Return the (x, y) coordinate for the center point of the cell that contains the specified text.  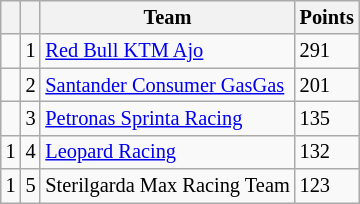
Team (167, 17)
132 (327, 152)
Santander Consumer GasGas (167, 85)
135 (327, 118)
Leopard Racing (167, 152)
5 (31, 186)
Red Bull KTM Ajo (167, 51)
201 (327, 85)
Petronas Sprinta Racing (167, 118)
Sterilgarda Max Racing Team (167, 186)
Points (327, 17)
4 (31, 152)
3 (31, 118)
123 (327, 186)
291 (327, 51)
2 (31, 85)
